Return the (x, y) coordinate for the center point of the cell that contains the specified text.  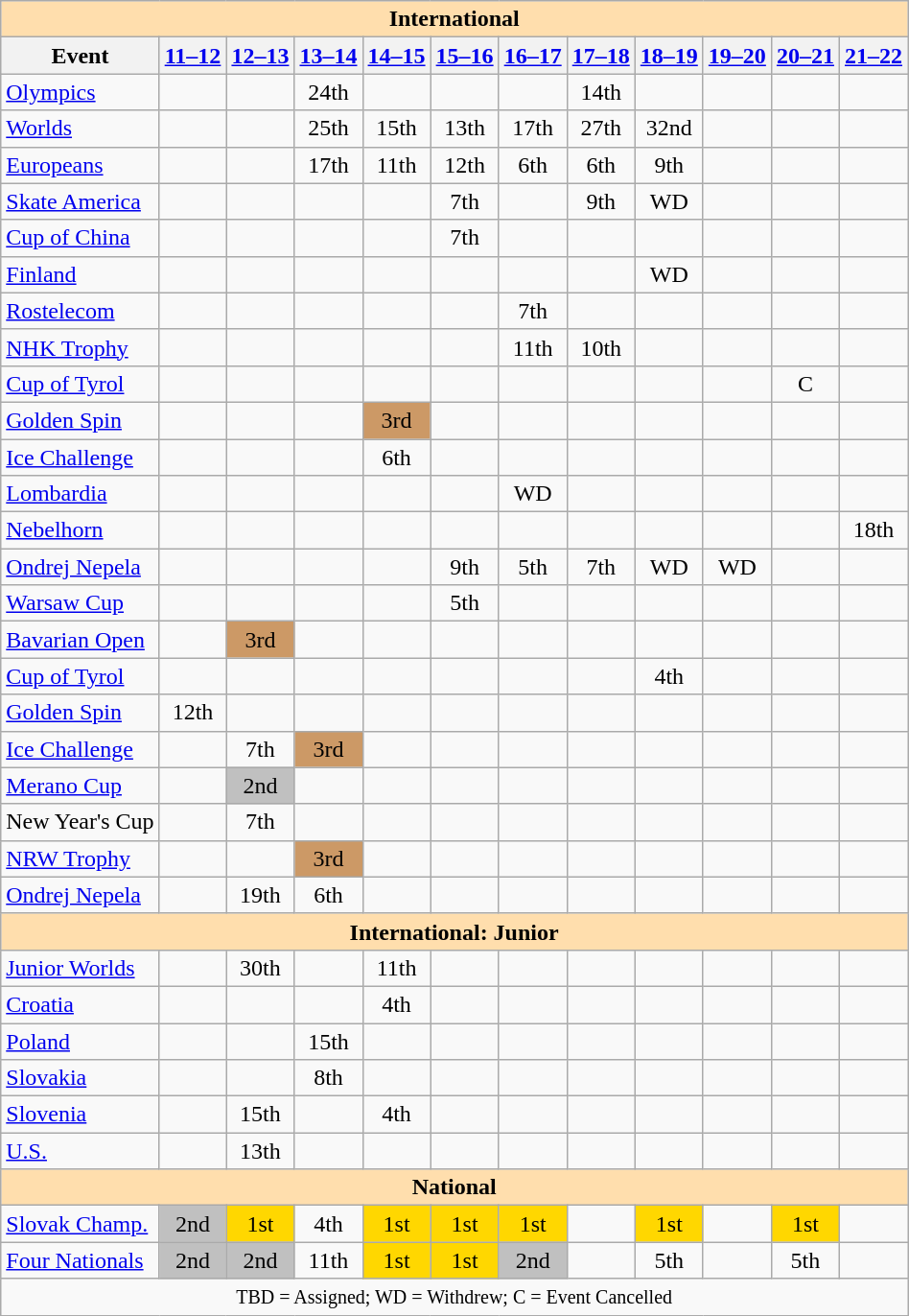
10th (600, 347)
Olympics (81, 92)
25th (328, 129)
14–15 (397, 56)
18th (873, 530)
Poland (81, 1041)
Croatia (81, 1004)
27th (600, 129)
20–21 (805, 56)
International (454, 19)
Lombardia (81, 494)
National (454, 1187)
21–22 (873, 56)
Nebelhorn (81, 530)
17–18 (600, 56)
NRW Trophy (81, 858)
New Year's Cup (81, 822)
Worlds (81, 129)
Slovenia (81, 1115)
Skate America (81, 201)
15–16 (464, 56)
TBD = Assigned; WD = Withdrew; C = Event Cancelled (454, 1297)
Four Nationals (81, 1260)
Junior Worlds (81, 968)
Bavarian Open (81, 640)
16–17 (533, 56)
Cup of China (81, 238)
International: Junior (454, 931)
19–20 (736, 56)
32nd (669, 129)
Rostelecom (81, 311)
14th (600, 92)
12–13 (261, 56)
Event (81, 56)
30th (261, 968)
Warsaw Cup (81, 603)
Slovakia (81, 1078)
13–14 (328, 56)
11–12 (193, 56)
C (805, 384)
Slovak Champ. (81, 1224)
Finland (81, 274)
24th (328, 92)
18–19 (669, 56)
19th (261, 895)
U.S. (81, 1151)
NHK Trophy (81, 347)
Europeans (81, 165)
Merano Cup (81, 786)
8th (328, 1078)
